Pinpoint the cell where the given text exists, returning its (X, Y) midpoint coordinate. 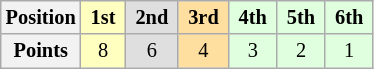
3 (253, 51)
1 (349, 51)
3rd (203, 17)
4 (203, 51)
6 (152, 51)
1st (104, 17)
8 (104, 51)
Position (41, 17)
Points (41, 51)
4th (253, 17)
6th (349, 17)
5th (301, 17)
2nd (152, 17)
2 (301, 51)
